Find where the given text appears and provide that cell's center as (X, Y) coordinate. 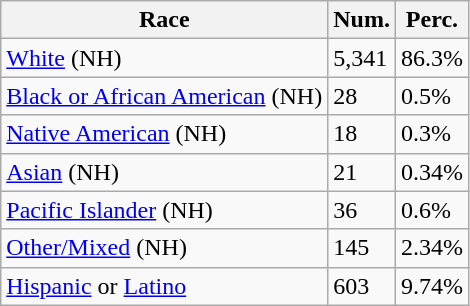
Asian (NH) (164, 172)
0.6% (432, 210)
145 (362, 248)
0.5% (432, 96)
Race (164, 20)
Other/Mixed (NH) (164, 248)
0.34% (432, 172)
Hispanic or Latino (164, 286)
0.3% (432, 134)
Black or African American (NH) (164, 96)
21 (362, 172)
Pacific Islander (NH) (164, 210)
603 (362, 286)
Native American (NH) (164, 134)
5,341 (362, 58)
36 (362, 210)
White (NH) (164, 58)
9.74% (432, 286)
86.3% (432, 58)
Perc. (432, 20)
2.34% (432, 248)
Num. (362, 20)
18 (362, 134)
28 (362, 96)
